Capture the cell that displays the provided text and extract its [x, y] central coordinate. 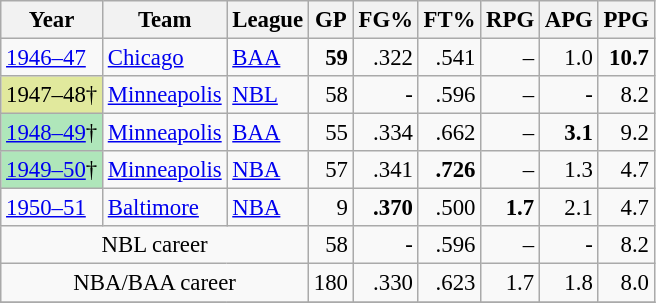
FT% [450, 20]
1.0 [568, 58]
GP [330, 20]
.500 [450, 208]
Team [164, 20]
1950–51 [52, 208]
.662 [450, 133]
.541 [450, 58]
3.1 [568, 133]
9 [330, 208]
PPG [626, 20]
1948–49† [52, 133]
9.2 [626, 133]
1.3 [568, 170]
.322 [386, 58]
.726 [450, 170]
Chicago [164, 58]
.370 [386, 208]
.330 [386, 283]
.623 [450, 283]
1947–48† [52, 95]
RPG [510, 20]
NBA/BAA career [155, 283]
APG [568, 20]
Baltimore [164, 208]
League [268, 20]
NBL career [155, 245]
55 [330, 133]
Year [52, 20]
10.7 [626, 58]
FG% [386, 20]
8.0 [626, 283]
1946–47 [52, 58]
1949–50† [52, 170]
.334 [386, 133]
2.1 [568, 208]
NBL [268, 95]
1.8 [568, 283]
.341 [386, 170]
57 [330, 170]
59 [330, 58]
180 [330, 283]
